For the text-containing cell, return its midpoint in (x, y) coordinate format. 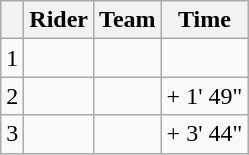
Rider (59, 20)
Time (204, 20)
+ 1' 49" (204, 96)
3 (12, 134)
1 (12, 58)
2 (12, 96)
+ 3' 44" (204, 134)
Team (128, 20)
